Scan for the cell matching the given text and deliver its [x, y] coordinate at center. 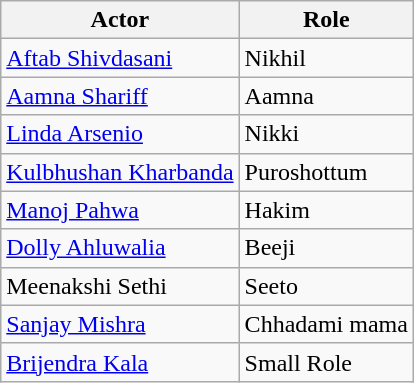
Small Role [326, 362]
Seeto [326, 286]
Sanjay Mishra [120, 324]
Beeji [326, 248]
Chhadami mama [326, 324]
Kulbhushan Kharbanda [120, 172]
Aamna [326, 96]
Aftab Shivdasani [120, 58]
Nikhil [326, 58]
Manoj Pahwa [120, 210]
Meenakshi Sethi [120, 286]
Brijendra Kala [120, 362]
Actor [120, 20]
Hakim [326, 210]
Puroshottum [326, 172]
Nikki [326, 134]
Linda Arsenio [120, 134]
Dolly Ahluwalia [120, 248]
Role [326, 20]
Aamna Shariff [120, 96]
